Capture the cell that displays the provided text and extract its (x, y) central coordinate. 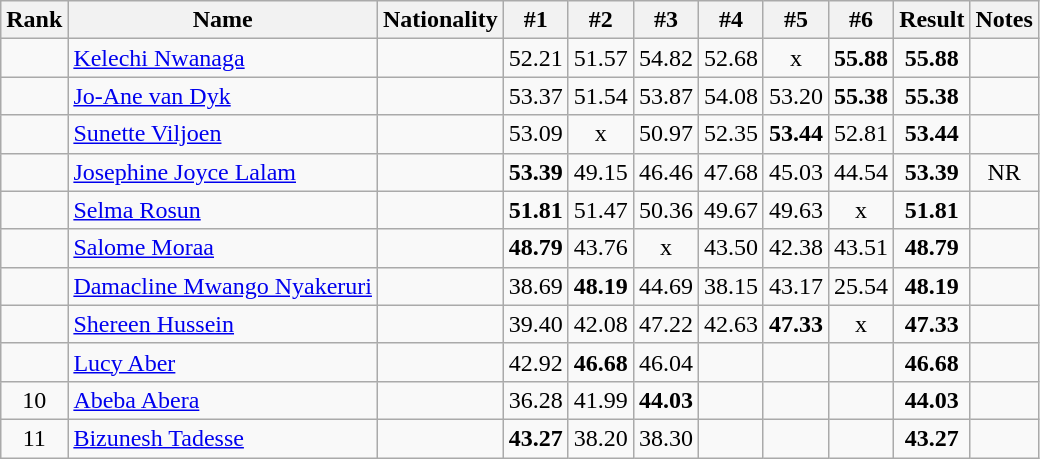
38.20 (600, 438)
25.54 (862, 286)
50.36 (666, 210)
42.38 (796, 248)
45.03 (796, 172)
42.63 (730, 324)
52.81 (862, 134)
42.92 (536, 362)
Selma Rosun (223, 210)
#4 (730, 20)
Jo-Ane van Dyk (223, 96)
54.82 (666, 58)
Shereen Hussein (223, 324)
#2 (600, 20)
52.68 (730, 58)
Nationality (440, 20)
#5 (796, 20)
52.35 (730, 134)
Notes (1004, 20)
46.04 (666, 362)
50.97 (666, 134)
NR (1004, 172)
Lucy Aber (223, 362)
#6 (862, 20)
10 (34, 400)
44.69 (666, 286)
47.22 (666, 324)
39.40 (536, 324)
54.08 (730, 96)
51.57 (600, 58)
Salome Moraa (223, 248)
44.54 (862, 172)
53.87 (666, 96)
#1 (536, 20)
36.28 (536, 400)
Josephine Joyce Lalam (223, 172)
Kelechi Nwanaga (223, 58)
43.51 (862, 248)
#3 (666, 20)
49.15 (600, 172)
53.09 (536, 134)
53.20 (796, 96)
Sunette Viljoen (223, 134)
Result (932, 20)
52.21 (536, 58)
51.54 (600, 96)
43.50 (730, 248)
47.68 (730, 172)
Damacline Mwango Nyakeruri (223, 286)
46.46 (666, 172)
41.99 (600, 400)
11 (34, 438)
Bizunesh Tadesse (223, 438)
42.08 (600, 324)
53.37 (536, 96)
Rank (34, 20)
38.15 (730, 286)
Abeba Abera (223, 400)
38.30 (666, 438)
49.63 (796, 210)
Name (223, 20)
51.47 (600, 210)
43.76 (600, 248)
38.69 (536, 286)
49.67 (730, 210)
43.17 (796, 286)
